Identify which cell holds the provided text, then report its (x, y) central coordinate. 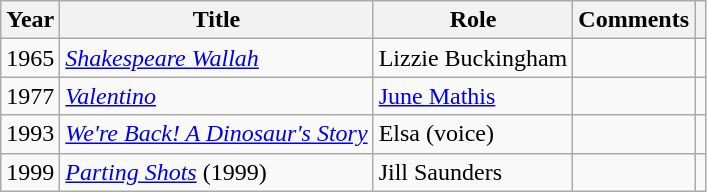
1977 (30, 96)
We're Back! A Dinosaur's Story (216, 134)
Shakespeare Wallah (216, 58)
1999 (30, 172)
June Mathis (473, 96)
1965 (30, 58)
Year (30, 20)
Elsa (voice) (473, 134)
Valentino (216, 96)
Title (216, 20)
Comments (634, 20)
Role (473, 20)
Parting Shots (1999) (216, 172)
1993 (30, 134)
Jill Saunders (473, 172)
Lizzie Buckingham (473, 58)
